Provide the (x, y) coordinate of the cell's center where the given text is located.  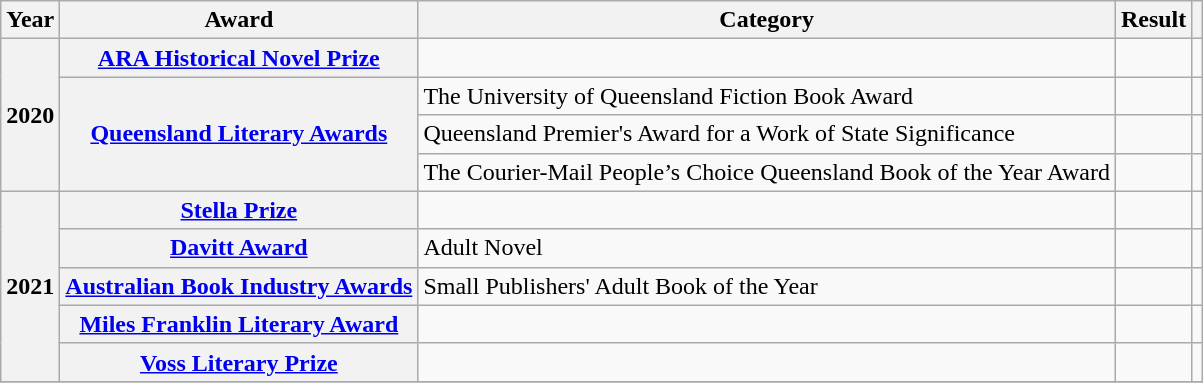
Category (767, 20)
Australian Book Industry Awards (239, 286)
Result (1153, 20)
Year (30, 20)
Small Publishers' Adult Book of the Year (767, 286)
2020 (30, 115)
ARA Historical Novel Prize (239, 58)
Award (239, 20)
The University of Queensland Fiction Book Award (767, 96)
Voss Literary Prize (239, 362)
Adult Novel (767, 248)
2021 (30, 286)
Stella Prize (239, 210)
Queensland Literary Awards (239, 134)
Miles Franklin Literary Award (239, 324)
Queensland Premier's Award for a Work of State Significance (767, 134)
Davitt Award (239, 248)
The Courier-Mail People’s Choice Queensland Book of the Year Award (767, 172)
